Detect which cell encompasses the target text, then output its (X, Y) center coordinate. 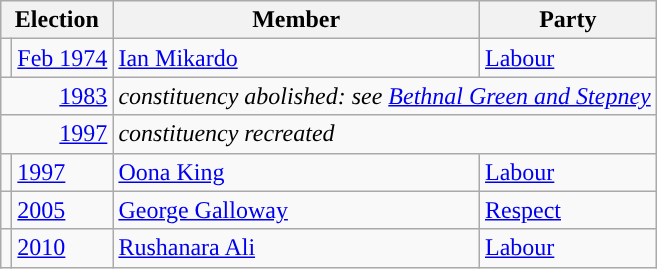
constituency abolished: see Bethnal Green and Stepney (384, 96)
Feb 1974 (62, 58)
Ian Mikardo (296, 58)
George Galloway (296, 210)
Respect (568, 210)
1983 (57, 96)
2005 (62, 210)
Oona King (296, 172)
2010 (62, 248)
constituency recreated (384, 134)
Rushanara Ali (296, 248)
Member (296, 20)
Party (568, 20)
Election (57, 20)
